For the text-containing cell, return its midpoint in [X, Y] coordinate format. 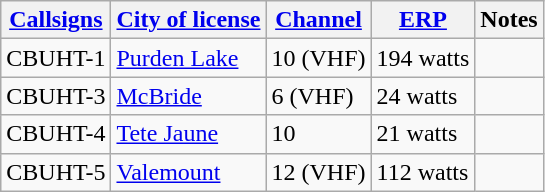
Notes [509, 20]
24 watts [423, 96]
10 (VHF) [318, 58]
Callsigns [56, 20]
ERP [423, 20]
CBUHT-5 [56, 172]
21 watts [423, 134]
194 watts [423, 58]
CBUHT-3 [56, 96]
Tete Jaune [188, 134]
12 (VHF) [318, 172]
Valemount [188, 172]
CBUHT-4 [56, 134]
6 (VHF) [318, 96]
City of license [188, 20]
10 [318, 134]
McBride [188, 96]
Channel [318, 20]
CBUHT-1 [56, 58]
112 watts [423, 172]
Purden Lake [188, 58]
